Extract the (x, y) coordinate from the center of the cell holding the provided text.  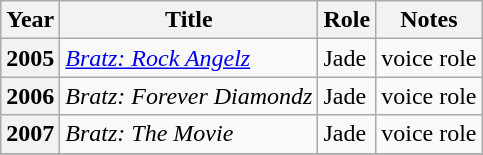
Bratz: Forever Diamondz (189, 96)
Role (347, 20)
Bratz: Rock Angelz (189, 58)
Title (189, 20)
Year (30, 20)
Bratz: The Movie (189, 134)
Notes (429, 20)
2005 (30, 58)
2006 (30, 96)
2007 (30, 134)
